Extract the (X, Y) coordinate from the center of the cell holding the provided text.  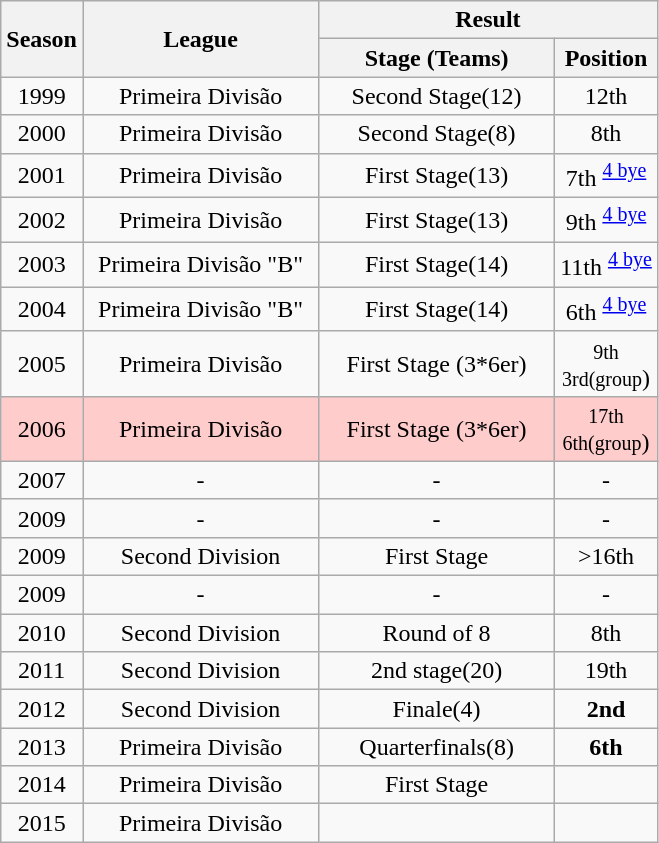
2012 (42, 709)
Season (42, 39)
19th (606, 671)
Second Stage(12) (437, 96)
Position (606, 58)
Second Stage(8) (437, 134)
2001 (42, 176)
2007 (42, 480)
2004 (42, 310)
2014 (42, 785)
2000 (42, 134)
2nd stage(20) (437, 671)
1999 (42, 96)
11th 4 bye (606, 264)
2010 (42, 633)
Stage (Teams) (437, 58)
2005 (42, 364)
2011 (42, 671)
6th (606, 747)
2nd (606, 709)
2006 (42, 428)
9th3rd(group) (606, 364)
17th6th(group) (606, 428)
Result (488, 20)
12th (606, 96)
League (200, 39)
2003 (42, 264)
2002 (42, 220)
Quarterfinals(8) (437, 747)
6th 4 bye (606, 310)
Finale(4) (437, 709)
7th 4 bye (606, 176)
2013 (42, 747)
9th 4 bye (606, 220)
2015 (42, 823)
>16th (606, 556)
Round of 8 (437, 633)
